For the text-containing cell, return its midpoint in [X, Y] coordinate format. 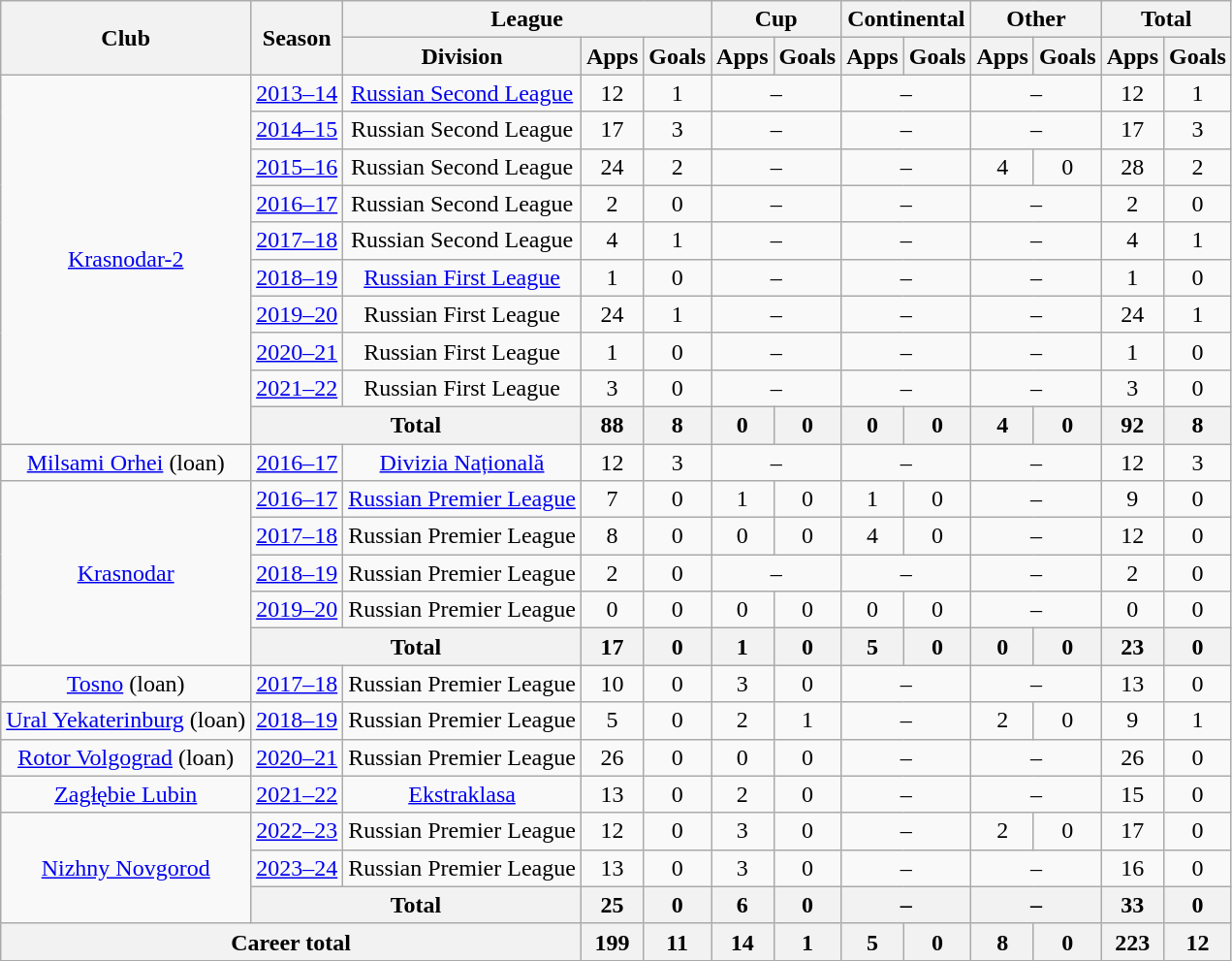
28 [1132, 167]
2023–24 [297, 868]
15 [1132, 794]
14 [742, 942]
92 [1132, 425]
Rotor Volgograd (loan) [126, 757]
Nizhny Novgorod [126, 868]
Zagłębie Lubin [126, 794]
33 [1132, 905]
88 [612, 425]
2014–15 [297, 130]
2022–23 [297, 831]
11 [678, 942]
Club [126, 38]
Ural Yekaterinburg (loan) [126, 721]
Career total [291, 942]
23 [1132, 647]
Ekstraklasa [462, 794]
6 [742, 905]
Divizia Națională [462, 463]
223 [1132, 942]
League [527, 19]
Krasnodar-2 [126, 260]
25 [612, 905]
Continental [906, 19]
Season [297, 38]
Other [1036, 19]
2013–14 [297, 93]
Krasnodar [126, 573]
7 [612, 499]
2015–16 [297, 167]
10 [612, 684]
199 [612, 942]
Milsami Orhei (loan) [126, 463]
16 [1132, 868]
Division [462, 56]
Cup [776, 19]
Tosno (loan) [126, 684]
